Return [X, Y] of the center of cell containing provided text 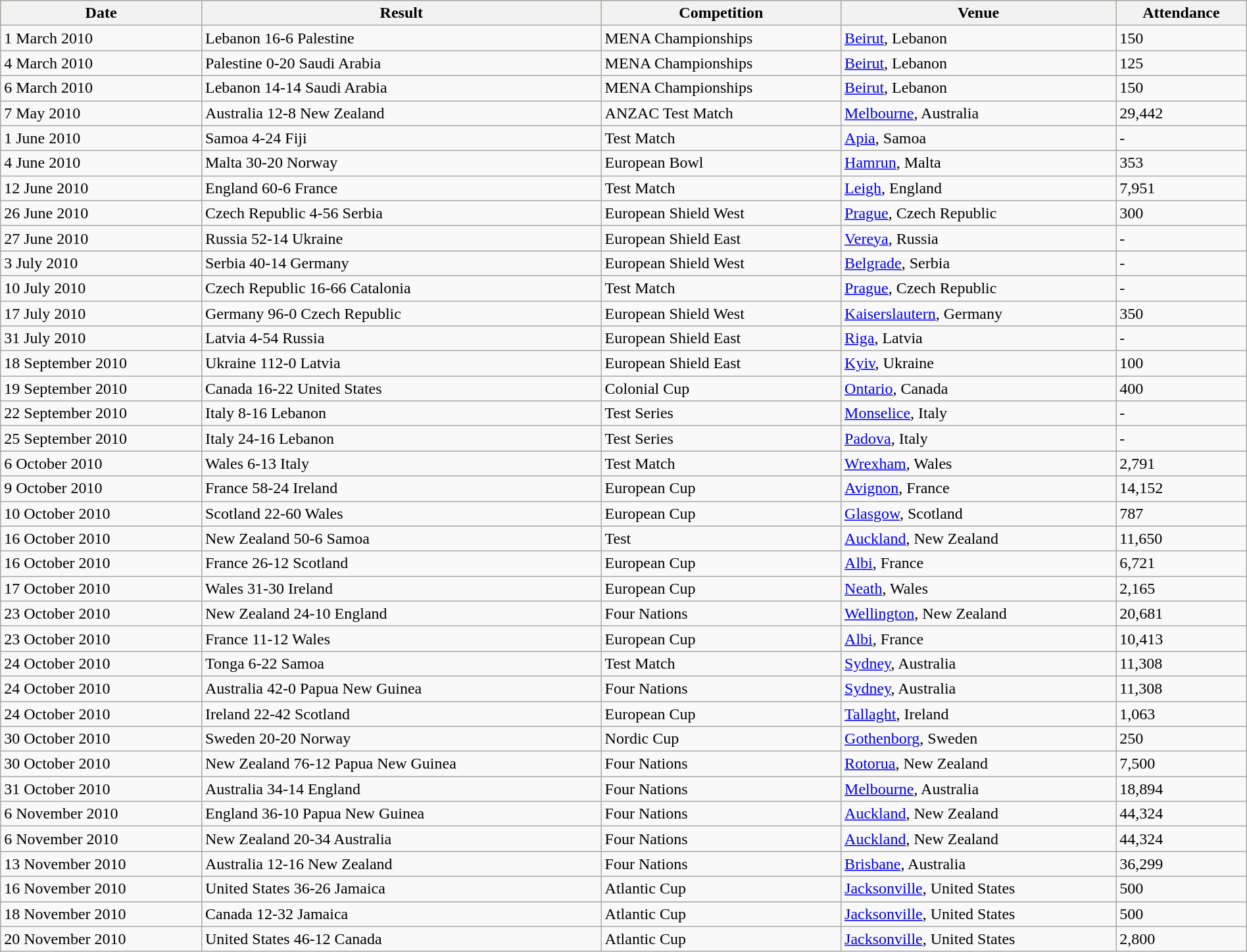
300 [1181, 213]
20 November 2010 [101, 939]
Belgrade, Serbia [979, 263]
12 June 2010 [101, 188]
16 November 2010 [101, 889]
Czech Republic 4-56 Serbia [401, 213]
1,063 [1181, 713]
Germany 96-0 Czech Republic [401, 314]
Ontario, Canada [979, 389]
Scotland 22-60 Wales [401, 513]
France 58-24 Ireland [401, 488]
England 60-6 France [401, 188]
9 October 2010 [101, 488]
Australia 12-16 New Zealand [401, 864]
Italy 24-16 Lebanon [401, 439]
25 September 2010 [101, 439]
Italy 8-16 Lebanon [401, 414]
1 June 2010 [101, 138]
17 July 2010 [101, 314]
26 June 2010 [101, 213]
Vereya, Russia [979, 238]
Rotorua, New Zealand [979, 764]
31 October 2010 [101, 789]
France 26-12 Scotland [401, 563]
Apia, Samoa [979, 138]
2,800 [1181, 939]
Canada 12-32 Jamaica [401, 914]
13 November 2010 [101, 864]
14,152 [1181, 488]
Monselice, Italy [979, 414]
Result [401, 13]
Australia 34-14 England [401, 789]
7,951 [1181, 188]
Date [101, 13]
Malta 30-20 Norway [401, 163]
18 November 2010 [101, 914]
Leigh, England [979, 188]
Venue [979, 13]
Kaiserslautern, Germany [979, 314]
Tallaght, Ireland [979, 713]
Samoa 4-24 Fiji [401, 138]
Palestine 0-20 Saudi Arabia [401, 63]
Kyiv, Ukraine [979, 364]
7 May 2010 [101, 113]
350 [1181, 314]
353 [1181, 163]
Czech Republic 16-66 Catalonia [401, 288]
20,681 [1181, 613]
Australia 12-8 New Zealand [401, 113]
100 [1181, 364]
Wrexham, Wales [979, 464]
4 June 2010 [101, 163]
400 [1181, 389]
18,894 [1181, 789]
Colonial Cup [721, 389]
10 July 2010 [101, 288]
17 October 2010 [101, 588]
England 36-10 Papua New Guinea [401, 814]
2,165 [1181, 588]
4 March 2010 [101, 63]
ANZAC Test Match [721, 113]
New Zealand 24-10 England [401, 613]
Canada 16-22 United States [401, 389]
250 [1181, 739]
Attendance [1181, 13]
Neath, Wales [979, 588]
United States 46-12 Canada [401, 939]
6 March 2010 [101, 88]
Hamrun, Malta [979, 163]
Lebanon 14-14 Saudi Arabia [401, 88]
Ireland 22-42 Scotland [401, 713]
2,791 [1181, 464]
France 11-12 Wales [401, 638]
United States 36-26 Jamaica [401, 889]
787 [1181, 513]
Wales 31-30 Ireland [401, 588]
1 March 2010 [101, 38]
10,413 [1181, 638]
10 October 2010 [101, 513]
31 July 2010 [101, 339]
27 June 2010 [101, 238]
125 [1181, 63]
Wellington, New Zealand [979, 613]
36,299 [1181, 864]
Ukraine 112-0 Latvia [401, 364]
Gothenborg, Sweden [979, 739]
29,442 [1181, 113]
Tonga 6-22 Samoa [401, 663]
Sweden 20-20 Norway [401, 739]
Wales 6-13 Italy [401, 464]
Brisbane, Australia [979, 864]
Avignon, France [979, 488]
Russia 52-14 Ukraine [401, 238]
Riga, Latvia [979, 339]
Latvia 4-54 Russia [401, 339]
19 September 2010 [101, 389]
Nordic Cup [721, 739]
Australia 42-0 Papua New Guinea [401, 688]
Padova, Italy [979, 439]
New Zealand 50-6 Samoa [401, 538]
New Zealand 76-12 Papua New Guinea [401, 764]
Test [721, 538]
Lebanon 16-6 Palestine [401, 38]
New Zealand 20-34 Australia [401, 839]
6,721 [1181, 563]
Competition [721, 13]
Glasgow, Scotland [979, 513]
7,500 [1181, 764]
18 September 2010 [101, 364]
22 September 2010 [101, 414]
6 October 2010 [101, 464]
Serbia 40-14 Germany [401, 263]
European Bowl [721, 163]
11,650 [1181, 538]
3 July 2010 [101, 263]
